Provide the [X, Y] coordinate of the cell's center where the given text is located.  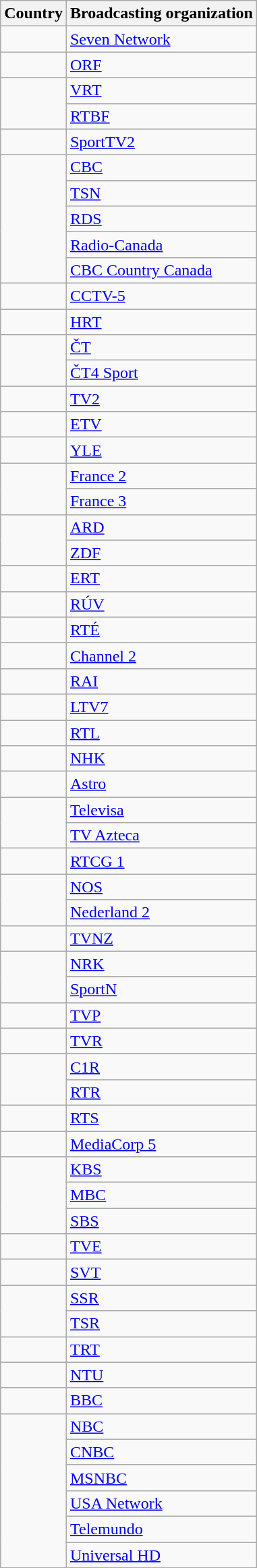
MSNBC [161, 1478]
HRT [161, 322]
TVNZ [161, 938]
RTCG 1 [161, 861]
Broadcasting organization [161, 13]
Nederland 2 [161, 913]
VRT [161, 90]
TSR [161, 1324]
KBS [161, 1170]
ETV [161, 425]
RTL [161, 732]
CBC [161, 167]
ČT [161, 348]
RTÉ [161, 630]
NHK [161, 759]
MediaCorp 5 [161, 1144]
SBS [161, 1221]
TVP [161, 1015]
NOS [161, 887]
TV2 [161, 399]
Universal HD [161, 1555]
TRT [161, 1349]
Channel 2 [161, 655]
YLE [161, 450]
ZDF [161, 553]
LTV7 [161, 707]
Telemundo [161, 1529]
MBC [161, 1195]
CBC Country Canada [161, 270]
NBC [161, 1426]
BBC [161, 1401]
TV Azteca [161, 836]
NTU [161, 1375]
France 3 [161, 502]
CNBC [161, 1452]
ČT4 Sport [161, 373]
RDS [161, 219]
TSN [161, 193]
Astro [161, 784]
TVR [161, 1041]
Televisa [161, 810]
USA Network [161, 1503]
RTBF [161, 116]
C1R [161, 1066]
RAI [161, 681]
SVT [161, 1272]
Radio-Canada [161, 244]
Seven Network [161, 39]
TVE [161, 1247]
CCTV-5 [161, 296]
France 2 [161, 476]
SportN [161, 990]
Country [34, 13]
SportTV2 [161, 142]
NRK [161, 964]
SSR [161, 1298]
RTR [161, 1092]
RÚV [161, 604]
ORF [161, 65]
ERT [161, 578]
RTS [161, 1118]
ARD [161, 527]
